Return [X, Y] of the center of cell containing provided text 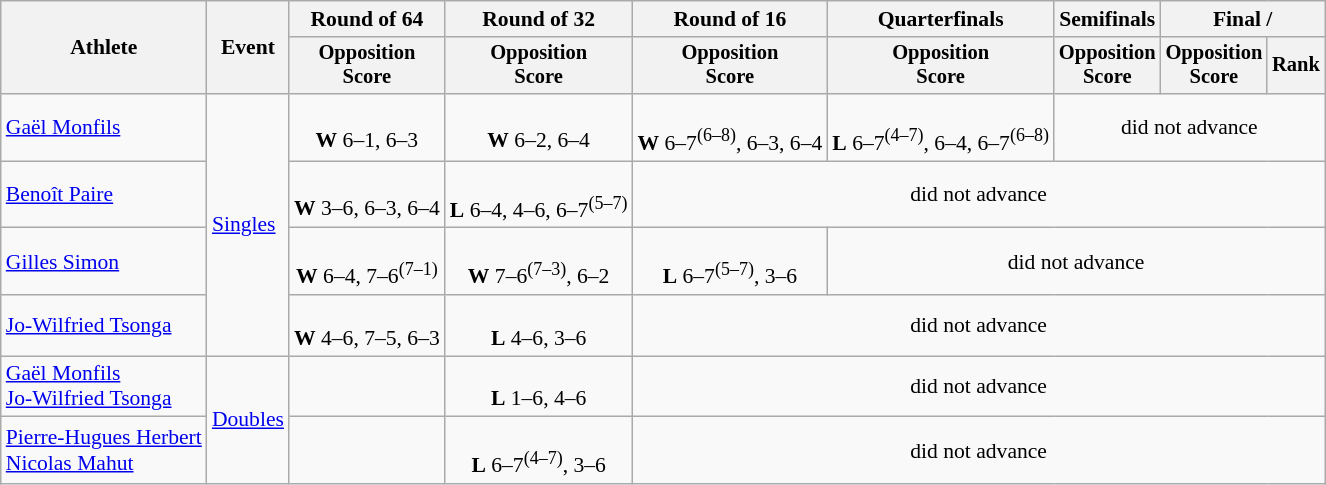
L 1–6, 4–6 [539, 386]
L 6–7(5–7), 3–6 [730, 262]
Athlete [104, 48]
Quarterfinals [940, 19]
Gaël Monfils [104, 128]
Gaël MonfilsJo-Wilfried Tsonga [104, 386]
W 3–6, 6–3, 6–4 [367, 194]
L 4–6, 3–6 [539, 326]
Round of 16 [730, 19]
W 6–1, 6–3 [367, 128]
L 6–4, 4–6, 6–7(5–7) [539, 194]
Rank [1296, 66]
L 6–7(4–7), 3–6 [539, 450]
L 6–7(4–7), 6–4, 6–7(6–8) [940, 128]
W 6–7(6–8), 6–3, 6–4 [730, 128]
W 6–2, 6–4 [539, 128]
Round of 64 [367, 19]
W 6–4, 7–6(7–1) [367, 262]
Event [248, 48]
Round of 32 [539, 19]
Pierre-Hugues HerbertNicolas Mahut [104, 450]
Final / [1243, 19]
W 7–6(7–3), 6–2 [539, 262]
W 4–6, 7–5, 6–3 [367, 326]
Gilles Simon [104, 262]
Benoît Paire [104, 194]
Doubles [248, 420]
Semifinals [1108, 19]
Singles [248, 225]
Jo-Wilfried Tsonga [104, 326]
